Extract the (X, Y) coordinate from the center of the cell holding the provided text.  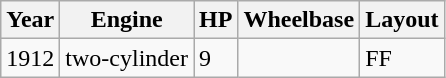
two-cylinder (127, 58)
Engine (127, 20)
1912 (30, 58)
Wheelbase (299, 20)
9 (216, 58)
Layout (402, 20)
FF (402, 58)
Year (30, 20)
HP (216, 20)
